Scan for the cell matching the given text and deliver its (x, y) coordinate at center. 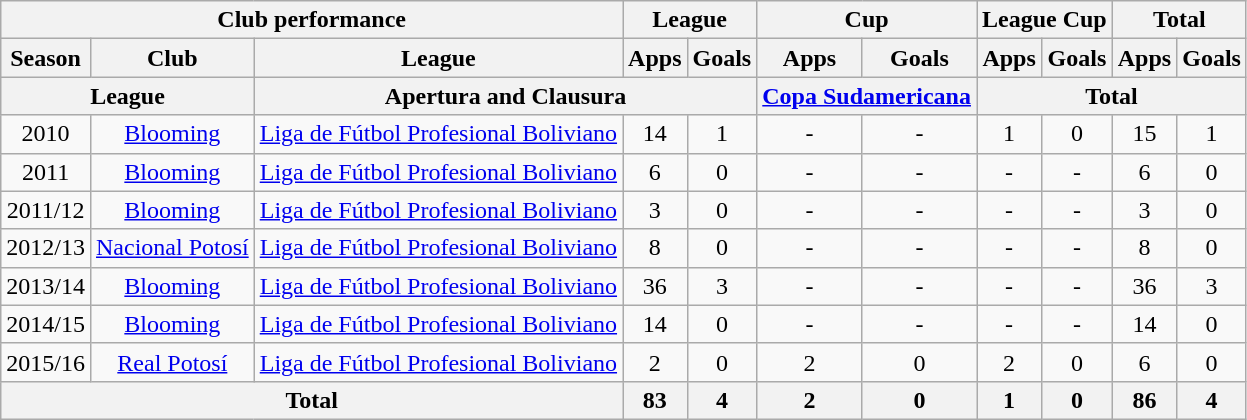
2013/14 (46, 286)
2012/13 (46, 248)
Cup (867, 20)
Real Potosí (172, 362)
86 (1144, 400)
15 (1144, 134)
Apertura and Clausura (506, 96)
83 (655, 400)
Club performance (312, 20)
Season (46, 58)
Nacional Potosí (172, 248)
2010 (46, 134)
2014/15 (46, 324)
Copa Sudamericana (867, 96)
2015/16 (46, 362)
League Cup (1044, 20)
2011 (46, 172)
2011/12 (46, 210)
Club (172, 58)
